Locate the cell with the specified text and output its [X, Y] center coordinate. 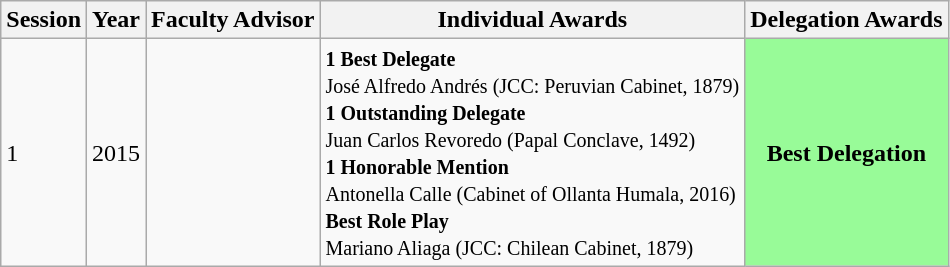
1 [44, 152]
Individual Awards [532, 20]
Faculty Advisor [233, 20]
2015 [116, 152]
Delegation Awards [846, 20]
Best Delegation [846, 152]
Session [44, 20]
Year [116, 20]
